Return [x, y] of the center of cell containing provided text 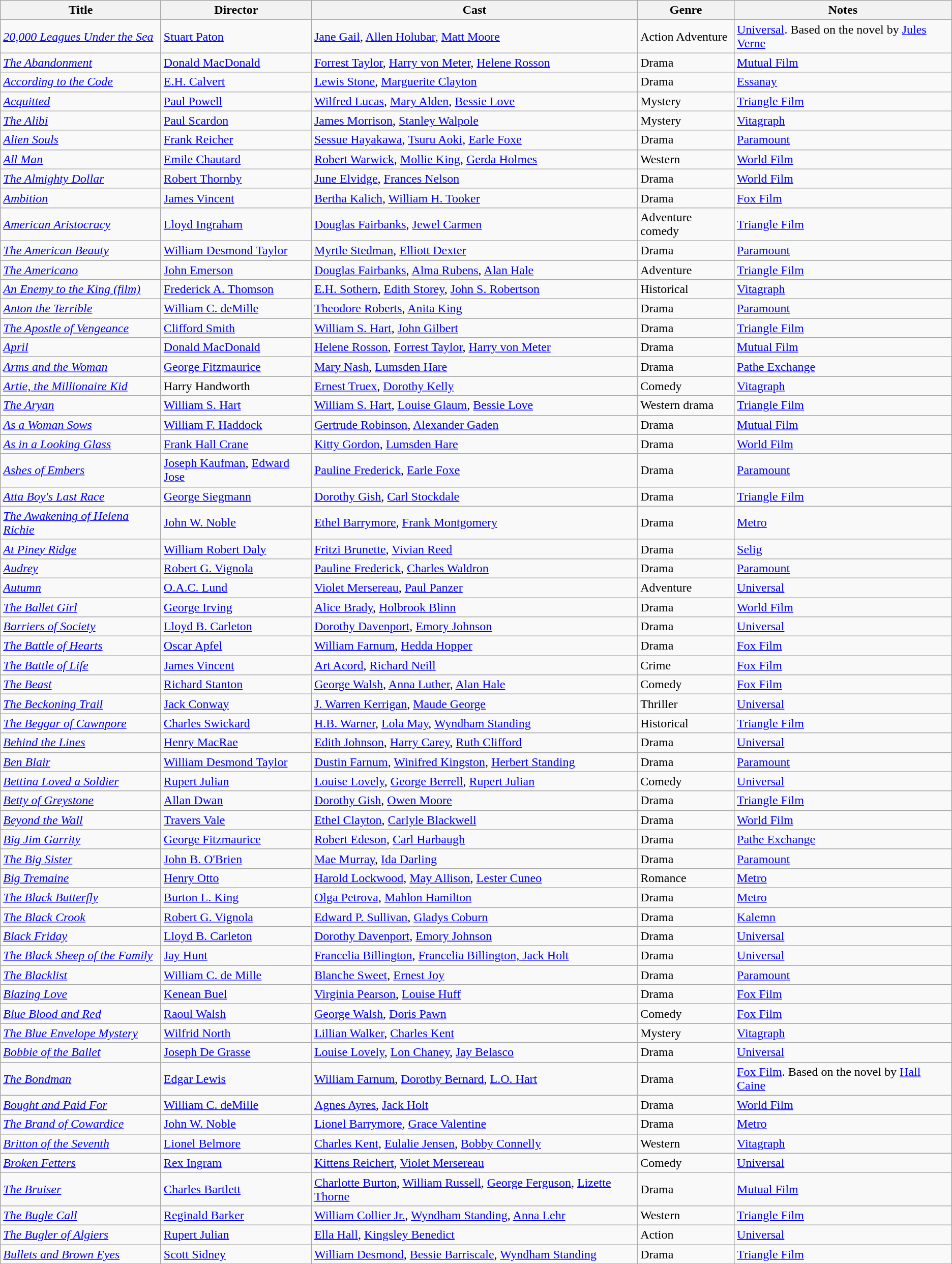
George Walsh, Anna Luther, Alan Hale [474, 685]
William Desmond, Bessie Barriscale, Wyndham Standing [474, 1254]
Fox Film. Based on the novel by Hall Caine [843, 1078]
The Big Sister [81, 859]
The Battle of Life [81, 665]
Mary Nash, Lumsden Hare [474, 367]
Action Adventure [686, 37]
Barriers of Society [81, 627]
At Piney Ridge [81, 549]
William Robert Daly [236, 549]
George Irving [236, 607]
Fritzi Brunette, Vivian Reed [474, 549]
The Bugle Call [81, 1215]
The Blacklist [81, 975]
Thriller [686, 704]
William Farnum, Hedda Hopper [474, 646]
Paul Scardon [236, 121]
Universal. Based on the novel by Jules Verne [843, 37]
Pauline Frederick, Charles Waldron [474, 568]
The Beckoning Trail [81, 704]
Rex Ingram [236, 1163]
Jack Conway [236, 704]
Edith Johnson, Harry Carey, Ruth Clifford [474, 743]
The Bugler of Algiers [81, 1234]
Charles Bartlett [236, 1189]
Henry MacRae [236, 743]
Dustin Farnum, Winifred Kingston, Herbert Standing [474, 762]
Blue Blood and Red [81, 1014]
As a Woman Sows [81, 425]
The Brand of Cowardice [81, 1124]
Big Jim Garrity [81, 839]
The Beggar of Cawnpore [81, 723]
E.H. Sothern, Edith Storey, John S. Robertson [474, 289]
Charles Kent, Eulalie Jensen, Bobby Connelly [474, 1143]
William S. Hart, Louise Glaum, Bessie Love [474, 405]
The Bruiser [81, 1189]
Jane Gail, Allen Holubar, Matt Moore [474, 37]
Blazing Love [81, 994]
Olga Petrova, Mahlon Hamilton [474, 897]
Britton of the Seventh [81, 1143]
Scott Sidney [236, 1254]
Paul Powell [236, 101]
The Black Crook [81, 917]
William S. Hart [236, 405]
Ambition [81, 198]
Ernest Truex, Dorothy Kelly [474, 386]
Emile Chautard [236, 159]
Blanche Sweet, Ernest Joy [474, 975]
Theodore Roberts, Anita King [474, 309]
The Aryan [81, 405]
Adventure comedy [686, 224]
Black Friday [81, 936]
Douglas Fairbanks, Jewel Carmen [474, 224]
Harry Handworth [236, 386]
Lillian Walker, Charles Kent [474, 1033]
Kenean Buel [236, 994]
Genre [686, 10]
Lionel Barrymore, Grace Valentine [474, 1124]
H.B. Warner, Lola May, Wyndham Standing [474, 723]
All Man [81, 159]
Charlotte Burton, William Russell, George Ferguson, Lizette Thorne [474, 1189]
Charles Swickard [236, 723]
Notes [843, 10]
Ella Hall, Kingsley Benedict [474, 1234]
Clifford Smith [236, 328]
Bettina Loved a Soldier [81, 781]
Alice Brady, Holbrook Blinn [474, 607]
William C. de Mille [236, 975]
Richard Stanton [236, 685]
Virginia Pearson, Louise Huff [474, 994]
The Awakening of Helena Richie [81, 523]
Harold Lockwood, May Allison, Lester Cuneo [474, 878]
Frank Hall Crane [236, 444]
The Black Butterfly [81, 897]
Atta Boy's Last Race [81, 496]
Burton L. King [236, 897]
Reginald Barker [236, 1215]
Lionel Belmore [236, 1143]
Pauline Frederick, Earle Foxe [474, 470]
Ethel Barrymore, Frank Montgomery [474, 523]
Robert Thornby [236, 179]
Acquitted [81, 101]
Robert Warwick, Mollie King, Gerda Holmes [474, 159]
Title [81, 10]
The Apostle of Vengeance [81, 328]
Edward P. Sullivan, Gladys Coburn [474, 917]
John B. O'Brien [236, 859]
Wilfrid North [236, 1033]
Action [686, 1234]
Essanay [843, 82]
The Battle of Hearts [81, 646]
John Emerson [236, 270]
Douglas Fairbanks, Alma Rubens, Alan Hale [474, 270]
Stuart Paton [236, 37]
William F. Haddock [236, 425]
20,000 Leagues Under the Sea [81, 37]
Autumn [81, 587]
Bullets and Brown Eyes [81, 1254]
Robert Edeson, Carl Harbaugh [474, 839]
Joseph Kaufman, Edward Jose [236, 470]
The Black Sheep of the Family [81, 956]
The American Beauty [81, 250]
Alien Souls [81, 140]
Cast [474, 10]
Kalemn [843, 917]
Lloyd Ingraham [236, 224]
Allan Dwan [236, 801]
Crime [686, 665]
Dorothy Gish, Owen Moore [474, 801]
Selig [843, 549]
Joseph De Grasse [236, 1052]
Bobbie of the Ballet [81, 1052]
Director [236, 10]
Mae Murray, Ida Darling [474, 859]
Oscar Apfel [236, 646]
The Americano [81, 270]
As in a Looking Glass [81, 444]
Raoul Walsh [236, 1014]
Big Tremaine [81, 878]
Romance [686, 878]
Bought and Paid For [81, 1105]
Bertha Kalich, William H. Tooker [474, 198]
Behind the Lines [81, 743]
Kittens Reichert, Violet Mersereau [474, 1163]
Wilfred Lucas, Mary Alden, Bessie Love [474, 101]
Arms and the Woman [81, 367]
George Siegmann [236, 496]
Helene Rosson, Forrest Taylor, Harry von Meter [474, 347]
Artie, the Millionaire Kid [81, 386]
The Almighty Dollar [81, 179]
George Walsh, Doris Pawn [474, 1014]
William Farnum, Dorothy Bernard, L.O. Hart [474, 1078]
O.A.C. Lund [236, 587]
The Beast [81, 685]
Betty of Greystone [81, 801]
Gertrude Robinson, Alexander Gaden [474, 425]
Art Acord, Richard Neill [474, 665]
Henry Otto [236, 878]
Ben Blair [81, 762]
J. Warren Kerrigan, Maude George [474, 704]
Ethel Clayton, Carlyle Blackwell [474, 820]
Kitty Gordon, Lumsden Hare [474, 444]
The Alibi [81, 121]
The Bondman [81, 1078]
Travers Vale [236, 820]
According to the Code [81, 82]
Audrey [81, 568]
Sessue Hayakawa, Tsuru Aoki, Earle Foxe [474, 140]
William S. Hart, John Gilbert [474, 328]
An Enemy to the King (film) [81, 289]
American Aristocracy [81, 224]
June Elvidge, Frances Nelson [474, 179]
Louise Lovely, Lon Chaney, Jay Belasco [474, 1052]
Beyond the Wall [81, 820]
Lewis Stone, Marguerite Clayton [474, 82]
James Morrison, Stanley Walpole [474, 121]
Louise Lovely, George Berrell, Rupert Julian [474, 781]
Jay Hunt [236, 956]
April [81, 347]
Agnes Ayres, Jack Holt [474, 1105]
Francelia Billington, Francelia Billington, Jack Holt [474, 956]
Broken Fetters [81, 1163]
Anton the Terrible [81, 309]
The Blue Envelope Mystery [81, 1033]
Western drama [686, 405]
Dorothy Gish, Carl Stockdale [474, 496]
Frank Reicher [236, 140]
E.H. Calvert [236, 82]
Forrest Taylor, Harry von Meter, Helene Rosson [474, 63]
The Abandonment [81, 63]
Violet Mersereau, Paul Panzer [474, 587]
Myrtle Stedman, Elliott Dexter [474, 250]
William Collier Jr., Wyndham Standing, Anna Lehr [474, 1215]
Frederick A. Thomson [236, 289]
The Ballet Girl [81, 607]
Ashes of Embers [81, 470]
Edgar Lewis [236, 1078]
